Return [x, y] of the center of cell containing provided text 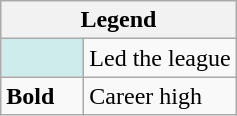
Legend [118, 20]
Career high [160, 96]
Bold [42, 96]
Led the league [160, 58]
